Detect which cell encompasses the target text, then output its [x, y] center coordinate. 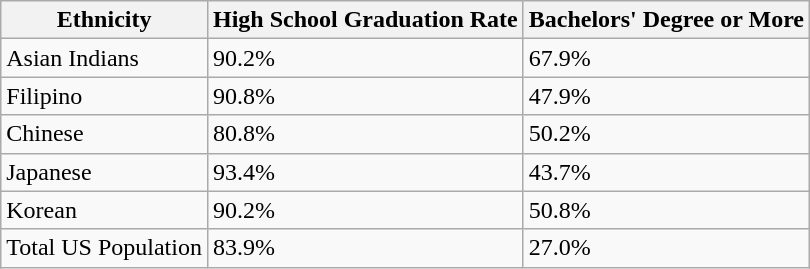
High School Graduation Rate [365, 20]
43.7% [666, 172]
67.9% [666, 58]
Japanese [104, 172]
50.2% [666, 134]
Chinese [104, 134]
Filipino [104, 96]
83.9% [365, 248]
Korean [104, 210]
Ethnicity [104, 20]
80.8% [365, 134]
27.0% [666, 248]
50.8% [666, 210]
Asian Indians [104, 58]
Total US Population [104, 248]
47.9% [666, 96]
90.8% [365, 96]
93.4% [365, 172]
Bachelors' Degree or More [666, 20]
